Identify which cell holds the provided text, then report its [X, Y] central coordinate. 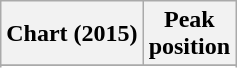
Chart (2015) [72, 34]
Peakposition [189, 34]
